Capture the cell that displays the provided text and extract its (X, Y) central coordinate. 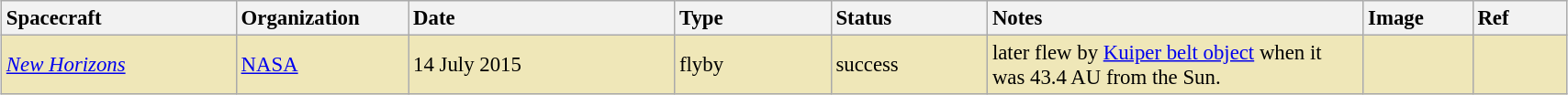
success (909, 66)
later flew by Kuiper belt object when it was 43.4 AU from the Sun. (1175, 66)
flyby (753, 66)
Type (753, 18)
14 July 2015 (542, 66)
Status (909, 18)
Image (1417, 18)
New Horizons (119, 66)
Date (542, 18)
Spacecraft (119, 18)
Notes (1175, 18)
Ref (1519, 18)
Organization (322, 18)
NASA (322, 66)
